From the cell containing the given text, extract its center point as (x, y) coordinate. 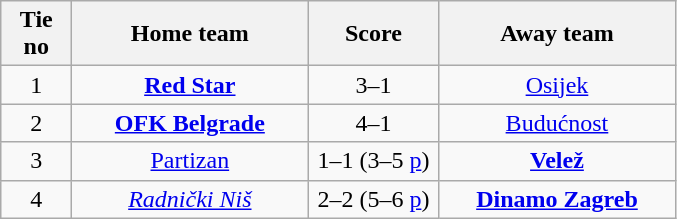
3 (36, 161)
Osijek (557, 85)
2–2 (5–6 p) (374, 199)
4–1 (374, 123)
4 (36, 199)
Away team (557, 34)
Tie no (36, 34)
1–1 (3–5 p) (374, 161)
Red Star (190, 85)
Home team (190, 34)
Score (374, 34)
1 (36, 85)
Budućnost (557, 123)
3–1 (374, 85)
Radnički Niš (190, 199)
Partizan (190, 161)
Velež (557, 161)
OFK Belgrade (190, 123)
Dinamo Zagreb (557, 199)
2 (36, 123)
